Return (X, Y) of the center of cell containing provided text 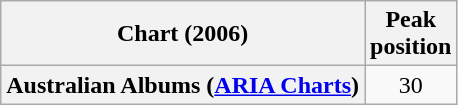
Peakposition (411, 34)
30 (411, 85)
Chart (2006) (183, 34)
Australian Albums (ARIA Charts) (183, 85)
